From the cell containing the given text, extract its center point as (x, y) coordinate. 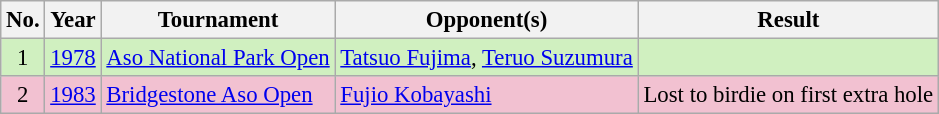
Lost to birdie on first extra hole (788, 95)
2 (23, 95)
Year (73, 20)
Tatsuo Fujima, Teruo Suzumura (486, 58)
1978 (73, 58)
Opponent(s) (486, 20)
1983 (73, 95)
Tournament (218, 20)
1 (23, 58)
Result (788, 20)
Aso National Park Open (218, 58)
No. (23, 20)
Bridgestone Aso Open (218, 95)
Fujio Kobayashi (486, 95)
